Pinpoint the cell where the given text exists, returning its [X, Y] midpoint coordinate. 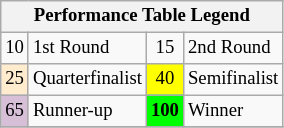
15 [164, 48]
10 [15, 48]
65 [15, 112]
Quarterfinalist [87, 80]
Semifinalist [232, 80]
40 [164, 80]
25 [15, 80]
1st Round [87, 48]
Winner [232, 112]
Runner-up [87, 112]
Performance Table Legend [142, 16]
2nd Round [232, 48]
100 [164, 112]
